Locate the cell with the specified text and output its [X, Y] center coordinate. 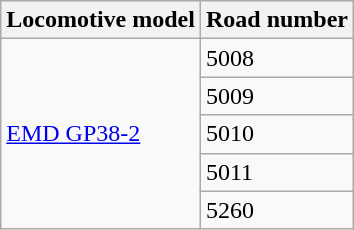
5011 [276, 172]
5260 [276, 210]
5010 [276, 134]
Road number [276, 20]
EMD GP38-2 [101, 134]
Locomotive model [101, 20]
5009 [276, 96]
5008 [276, 58]
